Provide the [x, y] coordinate of the cell's center where the given text is located.  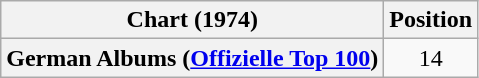
Position [431, 20]
German Albums (Offizielle Top 100) [192, 58]
Chart (1974) [192, 20]
14 [431, 58]
